Return [X, Y] of the center of cell containing provided text 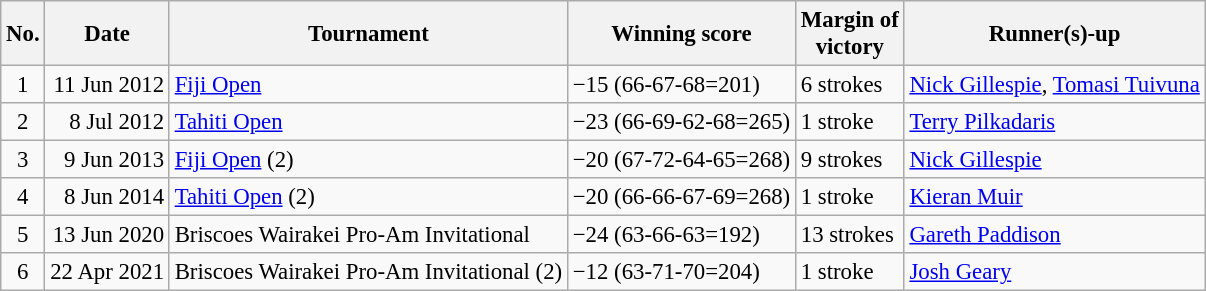
Date [107, 34]
Tahiti Open [368, 122]
Winning score [681, 34]
−23 (66-69-62-68=265) [681, 122]
Nick Gillespie [1054, 160]
8 Jul 2012 [107, 122]
9 Jun 2013 [107, 160]
−20 (67-72-64-65=268) [681, 160]
Kieran Muir [1054, 197]
6 strokes [850, 85]
11 Jun 2012 [107, 85]
13 Jun 2020 [107, 235]
Runner(s)-up [1054, 34]
13 strokes [850, 235]
No. [23, 34]
Fiji Open (2) [368, 160]
8 Jun 2014 [107, 197]
Briscoes Wairakei Pro-Am Invitational [368, 235]
Tournament [368, 34]
Tahiti Open (2) [368, 197]
9 strokes [850, 160]
Fiji Open [368, 85]
Nick Gillespie, Tomasi Tuivuna [1054, 85]
3 [23, 160]
Terry Pilkadaris [1054, 122]
2 [23, 122]
−15 (66-67-68=201) [681, 85]
−24 (63-66-63=192) [681, 235]
1 [23, 85]
4 [23, 197]
−20 (66-66-67-69=268) [681, 197]
Margin ofvictory [850, 34]
5 [23, 235]
Gareth Paddison [1054, 235]
